Extract the (X, Y) coordinate from the center of the cell holding the provided text.  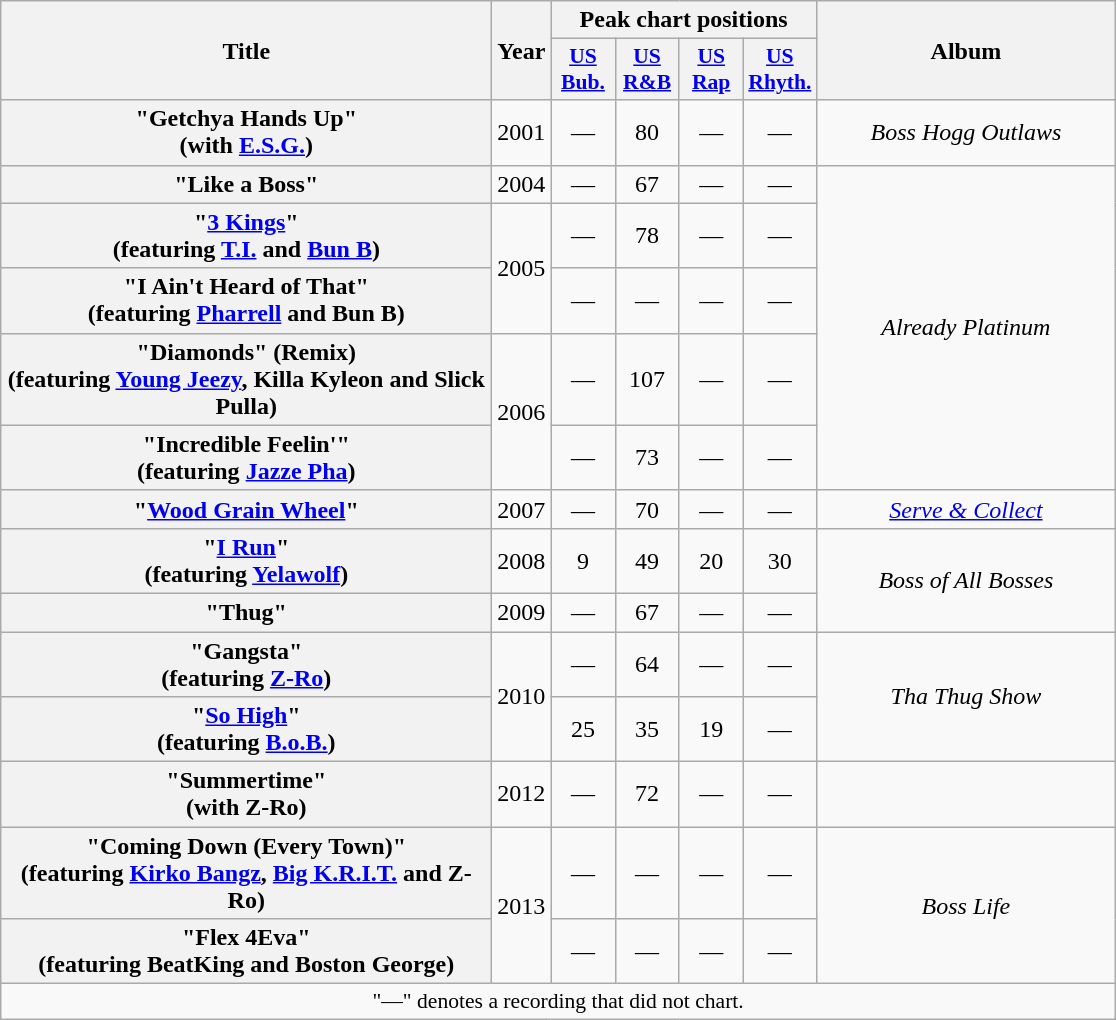
2013 (522, 906)
"—" denotes a recording that did not chart. (558, 1002)
64 (647, 664)
2009 (522, 612)
Album (966, 50)
"Flex 4Eva"(featuring BeatKing and Boston George) (246, 952)
107 (647, 379)
30 (780, 560)
49 (647, 560)
"Getchya Hands Up"(with E.S.G.) (246, 132)
USR&B (647, 70)
Title (246, 50)
"Wood Grain Wheel" (246, 509)
Year (522, 50)
2012 (522, 794)
"3 Kings"(featuring T.I. and Bun B) (246, 236)
2006 (522, 412)
Boss Hogg Outlaws (966, 132)
72 (647, 794)
9 (583, 560)
USRap (711, 70)
Boss Life (966, 906)
"Gangsta"(featuring Z-Ro) (246, 664)
Serve & Collect (966, 509)
2007 (522, 509)
20 (711, 560)
"Summertime"(with Z-Ro) (246, 794)
80 (647, 132)
70 (647, 509)
"So High"(featuring B.o.B.) (246, 730)
19 (711, 730)
2005 (522, 268)
USBub. (583, 70)
2010 (522, 697)
78 (647, 236)
Peak chart positions (684, 20)
"Like a Boss" (246, 184)
35 (647, 730)
Boss of All Bosses (966, 580)
2008 (522, 560)
"I Ain't Heard of That"(featuring Pharrell and Bun B) (246, 300)
Tha Thug Show (966, 697)
Already Platinum (966, 328)
USRhyth. (780, 70)
"I Run"(featuring Yelawolf) (246, 560)
"Diamonds" (Remix)(featuring Young Jeezy, Killa Kyleon and Slick Pulla) (246, 379)
"Coming Down (Every Town)"(featuring Kirko Bangz, Big K.R.I.T. and Z-Ro) (246, 873)
73 (647, 458)
"Incredible Feelin'"(featuring Jazze Pha) (246, 458)
"Thug" (246, 612)
25 (583, 730)
2001 (522, 132)
2004 (522, 184)
